Determine the [X, Y] coordinate at the center of the cell enclosing the given text.  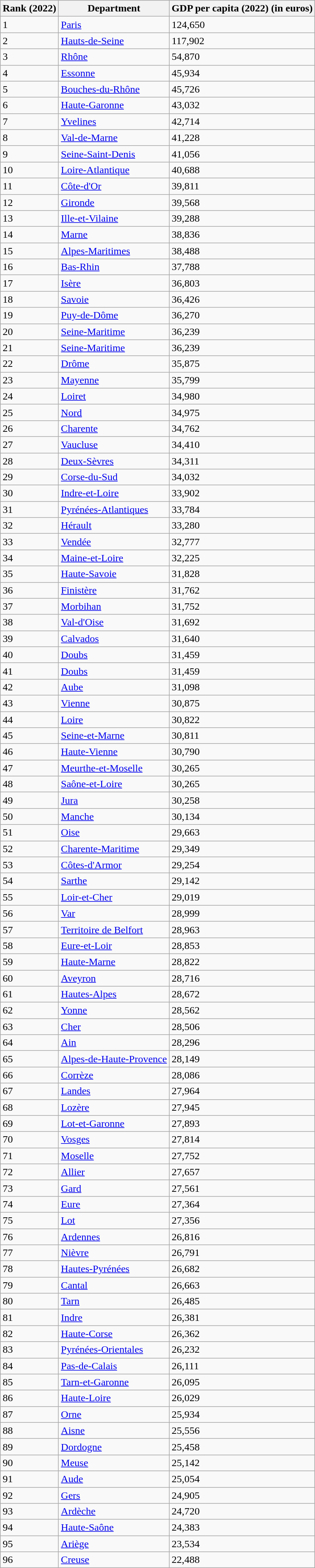
Loire [114, 720]
85 [30, 1382]
30,134 [242, 816]
Haute-Vienne [114, 752]
35,799 [242, 380]
Charente [114, 428]
27,893 [242, 1123]
Meurthe-et-Moselle [114, 768]
43 [30, 703]
58 [30, 946]
54 [30, 881]
Seine-et-Marne [114, 736]
Lot-et-Garonne [114, 1123]
27,657 [242, 1172]
Hauts-de-Seine [114, 41]
70 [30, 1140]
27,752 [242, 1156]
Alpes-de-Haute-Provence [114, 1059]
41,228 [242, 138]
34,762 [242, 428]
34 [30, 558]
Vosges [114, 1140]
Vaucluse [114, 445]
Var [114, 913]
34,032 [242, 477]
63 [30, 1027]
36,426 [242, 299]
26 [30, 428]
51 [30, 833]
Puy-de-Dôme [114, 315]
21 [30, 348]
1 [30, 25]
39,288 [242, 219]
28,296 [242, 1043]
44 [30, 720]
Aveyron [114, 978]
28 [30, 461]
32 [30, 526]
27,814 [242, 1140]
Val-de-Marne [114, 138]
27,964 [242, 1091]
29,142 [242, 881]
39 [30, 639]
26,816 [242, 1237]
71 [30, 1156]
14 [30, 235]
Haute-Loire [114, 1398]
Dordogne [114, 1447]
5 [30, 89]
76 [30, 1237]
Aude [114, 1479]
69 [30, 1123]
Saône-et-Loire [114, 784]
29,663 [242, 833]
Loiret [114, 396]
Nord [114, 412]
Côtes-d'Armor [114, 865]
Haute-Savoie [114, 574]
75 [30, 1220]
Savoie [114, 299]
88 [30, 1430]
42 [30, 687]
23,534 [242, 1544]
13 [30, 219]
Eure [114, 1204]
Corse-du-Sud [114, 477]
96 [30, 1560]
26,485 [242, 1301]
31,098 [242, 687]
66 [30, 1075]
89 [30, 1447]
80 [30, 1301]
11 [30, 186]
27,356 [242, 1220]
87 [30, 1414]
24,905 [242, 1495]
81 [30, 1317]
26,682 [242, 1269]
28,672 [242, 994]
Vendée [114, 542]
27,364 [242, 1204]
79 [30, 1285]
78 [30, 1269]
Gard [114, 1188]
Mayenne [114, 380]
29,349 [242, 849]
Morbihan [114, 606]
38,488 [242, 251]
20 [30, 332]
37,788 [242, 267]
Yonne [114, 1011]
Haute-Corse [114, 1334]
57 [30, 929]
41 [30, 671]
29,254 [242, 865]
34,410 [242, 445]
Haute-Garonne [114, 105]
40 [30, 655]
22 [30, 364]
Vienne [114, 703]
30,811 [242, 736]
Ardèche [114, 1512]
45,726 [242, 89]
Gironde [114, 203]
30,790 [242, 752]
90 [30, 1463]
Orne [114, 1414]
Alpes-Maritimes [114, 251]
19 [30, 315]
Aube [114, 687]
56 [30, 913]
Haute-Marne [114, 962]
Ariège [114, 1544]
41,056 [242, 154]
Bouches-du-Rhône [114, 89]
17 [30, 283]
Rhône [114, 57]
28,963 [242, 929]
Essonne [114, 73]
Haute-Saône [114, 1528]
55 [30, 897]
Jura [114, 800]
Landes [114, 1091]
26,362 [242, 1334]
31,692 [242, 622]
25,556 [242, 1430]
Lot [114, 1220]
34,980 [242, 396]
6 [30, 105]
Cher [114, 1027]
Hautes-Pyrénées [114, 1269]
25,142 [242, 1463]
15 [30, 251]
Charente-Maritime [114, 849]
39,811 [242, 186]
39,568 [242, 203]
33,902 [242, 493]
36,803 [242, 283]
Marne [114, 235]
26,029 [242, 1398]
74 [30, 1204]
29,019 [242, 897]
Creuse [114, 1560]
Deux-Sèvres [114, 461]
28,822 [242, 962]
Ain [114, 1043]
Oise [114, 833]
32,225 [242, 558]
Territoire de Belfort [114, 929]
Calvados [114, 639]
28,716 [242, 978]
32,777 [242, 542]
3 [30, 57]
38 [30, 622]
25,458 [242, 1447]
28,086 [242, 1075]
25,054 [242, 1479]
28,999 [242, 913]
Hérault [114, 526]
24,383 [242, 1528]
Pyrénées-Orientales [114, 1350]
83 [30, 1350]
33,280 [242, 526]
7 [30, 121]
Paris [114, 25]
26,381 [242, 1317]
31,828 [242, 574]
Bas-Rhin [114, 267]
73 [30, 1188]
Corrèze [114, 1075]
30,822 [242, 720]
36 [30, 590]
27 [30, 445]
40,688 [242, 170]
22,488 [242, 1560]
25,934 [242, 1414]
117,902 [242, 41]
Eure-et-Loir [114, 946]
95 [30, 1544]
45 [30, 736]
30,258 [242, 800]
53 [30, 865]
45,934 [242, 73]
48 [30, 784]
29 [30, 477]
10 [30, 170]
GDP per capita (2022) (in euros) [242, 8]
65 [30, 1059]
Tarn [114, 1301]
52 [30, 849]
61 [30, 994]
Loir-et-Cher [114, 897]
47 [30, 768]
62 [30, 1011]
Indre [114, 1317]
8 [30, 138]
Meuse [114, 1463]
28,149 [242, 1059]
Pyrénées-Atlantiques [114, 510]
31,762 [242, 590]
92 [30, 1495]
Côte-d'Or [114, 186]
Ardennes [114, 1237]
16 [30, 267]
24,720 [242, 1512]
12 [30, 203]
93 [30, 1512]
91 [30, 1479]
72 [30, 1172]
Yvelines [114, 121]
28,853 [242, 946]
94 [30, 1528]
Gers [114, 1495]
23 [30, 380]
31,640 [242, 639]
25 [30, 412]
50 [30, 816]
Finistère [114, 590]
Lozère [114, 1107]
46 [30, 752]
9 [30, 154]
Seine-Saint-Denis [114, 154]
Loire-Atlantique [114, 170]
Drôme [114, 364]
37 [30, 606]
54,870 [242, 57]
27,945 [242, 1107]
Allier [114, 1172]
64 [30, 1043]
Rank (2022) [30, 8]
Indre-et-Loire [114, 493]
31,752 [242, 606]
Pas-de-Calais [114, 1366]
30 [30, 493]
18 [30, 299]
59 [30, 962]
Aisne [114, 1430]
36,270 [242, 315]
42,714 [242, 121]
34,975 [242, 412]
27,561 [242, 1188]
Moselle [114, 1156]
33 [30, 542]
Val-d'Oise [114, 622]
Maine-et-Loire [114, 558]
26,095 [242, 1382]
35,875 [242, 364]
68 [30, 1107]
33,784 [242, 510]
26,791 [242, 1253]
86 [30, 1398]
34,311 [242, 461]
4 [30, 73]
2 [30, 41]
Manche [114, 816]
124,650 [242, 25]
Department [114, 8]
77 [30, 1253]
26,663 [242, 1285]
28,562 [242, 1011]
60 [30, 978]
26,111 [242, 1366]
Nièvre [114, 1253]
67 [30, 1091]
28,506 [242, 1027]
Ille-et-Vilaine [114, 219]
43,032 [242, 105]
82 [30, 1334]
38,836 [242, 235]
35 [30, 574]
Isère [114, 283]
49 [30, 800]
Cantal [114, 1285]
24 [30, 396]
26,232 [242, 1350]
30,875 [242, 703]
Tarn-et-Garonne [114, 1382]
Sarthe [114, 881]
84 [30, 1366]
31 [30, 510]
Hautes-Alpes [114, 994]
